Determine the [x, y] coordinate at the center of the cell enclosing the given text.  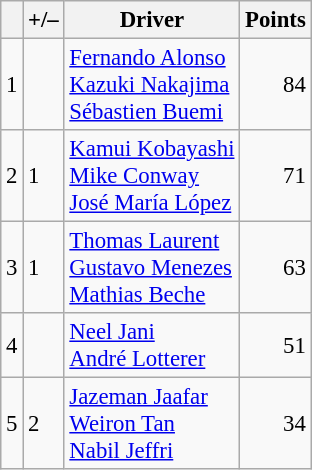
4 [12, 346]
Kamui Kobayashi Mike Conway José María López [152, 176]
Driver [152, 20]
Points [276, 20]
63 [276, 268]
+/– [44, 20]
84 [276, 85]
34 [276, 424]
Fernando Alonso Kazuki Nakajima Sébastien Buemi [152, 85]
Jazeman Jaafar Weiron Tan Nabil Jeffri [152, 424]
71 [276, 176]
5 [12, 424]
Neel Jani André Lotterer [152, 346]
51 [276, 346]
Thomas Laurent Gustavo Menezes Mathias Beche [152, 268]
3 [12, 268]
